Return the (X, Y) coordinate for the center point of the cell that contains the specified text.  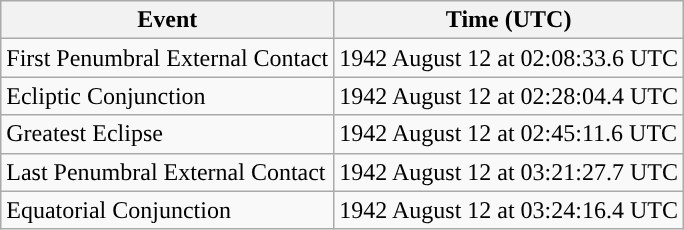
Event (168, 20)
Time (UTC) (509, 20)
Equatorial Conjunction (168, 210)
1942 August 12 at 02:08:33.6 UTC (509, 58)
1942 August 12 at 02:45:11.6 UTC (509, 134)
1942 August 12 at 03:24:16.4 UTC (509, 210)
Greatest Eclipse (168, 134)
Last Penumbral External Contact (168, 172)
First Penumbral External Contact (168, 58)
1942 August 12 at 03:21:27.7 UTC (509, 172)
Ecliptic Conjunction (168, 96)
1942 August 12 at 02:28:04.4 UTC (509, 96)
